Find where the given text appears and provide that cell's center as [x, y] coordinate. 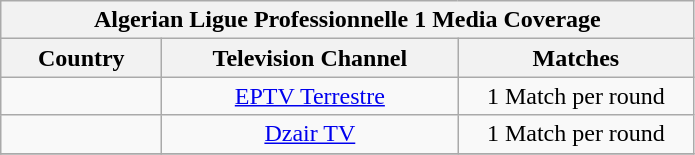
EPTV Terrestre [310, 96]
Country [82, 58]
Television Channel [310, 58]
Matches [576, 58]
Algerian Ligue Professionnelle 1 Media Coverage [348, 20]
Dzair TV [310, 134]
